Return (x, y) of the center of cell containing provided text 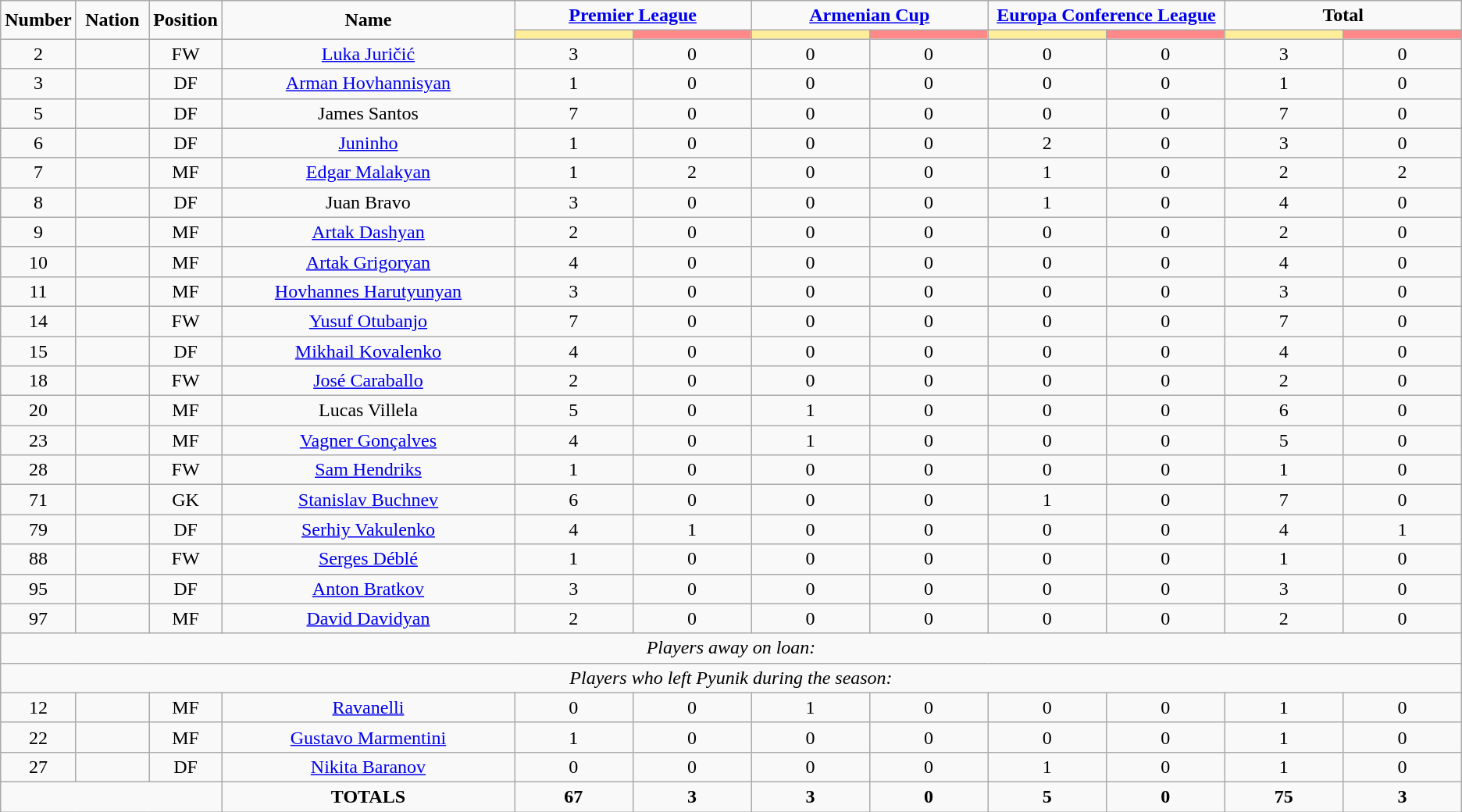
Gustavo Marmentini (368, 737)
10 (38, 262)
Juan Bravo (368, 202)
Artak Dashyan (368, 232)
95 (38, 589)
Vagner Gonçalves (368, 440)
88 (38, 559)
Lucas Villela (368, 411)
Anton Bratkov (368, 589)
71 (38, 500)
Nation (112, 20)
Serhiy Vakulenko (368, 529)
Arman Hovhannisyan (368, 84)
14 (38, 321)
James Santos (368, 113)
79 (38, 529)
28 (38, 470)
Name (368, 20)
Armenian Cup (870, 16)
75 (1284, 796)
15 (38, 351)
Ravanelli (368, 707)
Europa Conference League (1106, 16)
12 (38, 707)
Premier League (633, 16)
Number (38, 20)
Players away on loan: (731, 648)
11 (38, 291)
Players who left Pyunik during the season: (731, 678)
97 (38, 618)
23 (38, 440)
Hovhannes Harutyunyan (368, 291)
Total (1343, 16)
22 (38, 737)
Juninho (368, 143)
67 (573, 796)
Artak Grigoryan (368, 262)
Position (186, 20)
Luka Juričić (368, 54)
8 (38, 202)
José Caraballo (368, 381)
27 (38, 767)
Yusuf Otubanjo (368, 321)
Edgar Malakyan (368, 173)
Sam Hendriks (368, 470)
GK (186, 500)
18 (38, 381)
Mikhail Kovalenko (368, 351)
Stanislav Buchnev (368, 500)
Nikita Baranov (368, 767)
Serges Déblé (368, 559)
20 (38, 411)
9 (38, 232)
David Davidyan (368, 618)
TOTALS (368, 796)
